Find where the given text appears and provide that cell's center as [X, Y] coordinate. 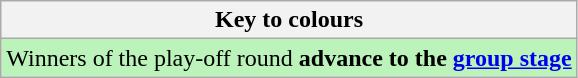
Key to colours [289, 20]
Winners of the play-off round advance to the group stage [289, 58]
